Find where the given text appears and provide that cell's center as [X, Y] coordinate. 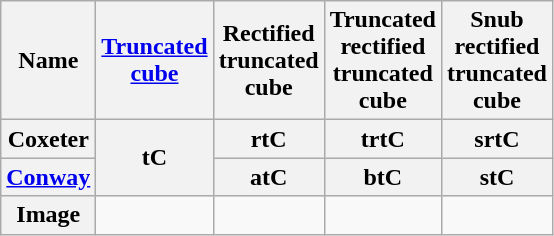
Snubrectifiedtruncatedcube [496, 60]
tC [154, 158]
Truncatedcube [154, 60]
Image [48, 215]
Conway [48, 177]
btC [382, 177]
rtC [268, 139]
srtC [496, 139]
Coxeter [48, 139]
Name [48, 60]
trtC [382, 139]
atC [268, 177]
stC [496, 177]
Rectifiedtruncatedcube [268, 60]
Truncatedrectifiedtruncatedcube [382, 60]
